Search for the cell housing the specified text and yield its (X, Y) center coordinate. 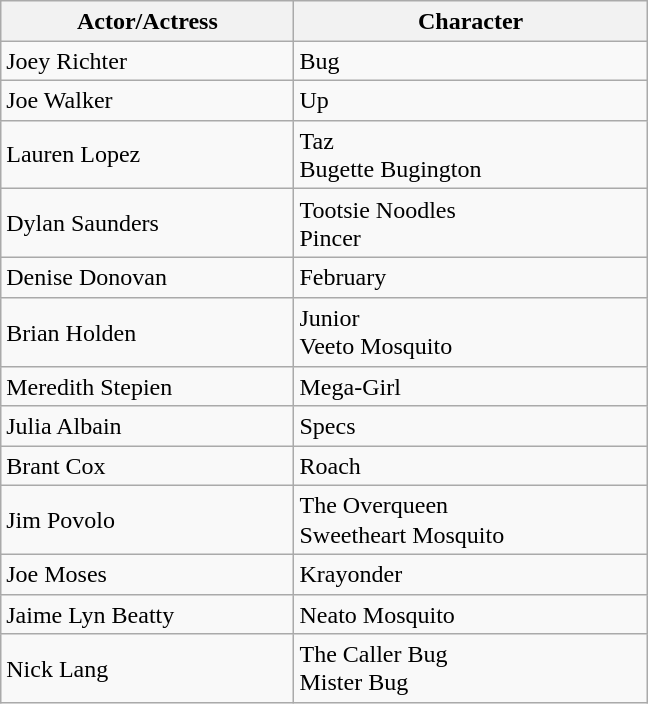
Jim Povolo (148, 520)
February (470, 278)
Character (470, 21)
Krayonder (470, 574)
TazBugette Bugington (470, 154)
Joey Richter (148, 61)
Dylan Saunders (148, 224)
Roach (470, 466)
The OverqueenSweetheart Mosquito (470, 520)
Brian Holden (148, 332)
JuniorVeeto Mosquito (470, 332)
Specs (470, 426)
Actor/Actress (148, 21)
Mega-Girl (470, 386)
Meredith Stepien (148, 386)
Neato Mosquito (470, 614)
Up (470, 100)
Tootsie NoodlesPincer (470, 224)
Nick Lang (148, 668)
Joe Walker (148, 100)
Brant Cox (148, 466)
Lauren Lopez (148, 154)
Joe Moses (148, 574)
Jaime Lyn Beatty (148, 614)
Julia Albain (148, 426)
Denise Donovan (148, 278)
The Caller BugMister Bug (470, 668)
Bug (470, 61)
